Identify which cell holds the provided text, then report its [x, y] central coordinate. 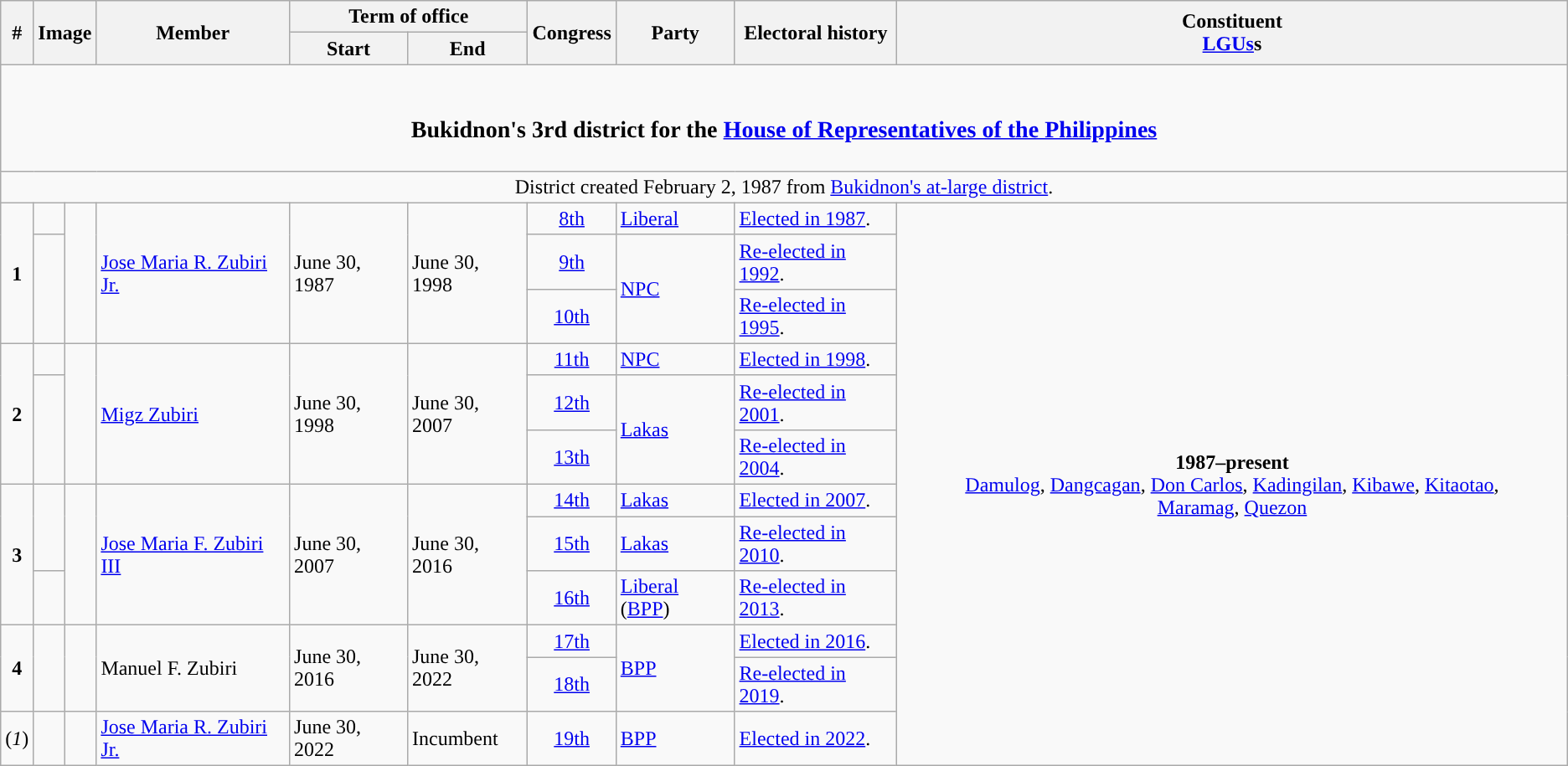
17th [571, 641]
ConstituentLGUss [1233, 33]
Elected in 2007. [816, 501]
1987–presentDamulog, Dangcagan, Don Carlos, Kadingilan, Kibawe, Kitaotao, Maramag, Quezon [1233, 484]
June 30, 1987 [348, 273]
12th [571, 402]
Party [675, 33]
10th [571, 316]
Jose Maria F. Zubiri III [193, 555]
Image [65, 33]
End [467, 49]
Migz Zubiri [193, 414]
Re-elected in 1995. [816, 316]
Re-elected in 2019. [816, 685]
Term of office [409, 17]
13th [571, 457]
Incumbent [467, 738]
Bukidnon's 3rd district for the House of Representatives of the Philippines [784, 117]
District created February 2, 1987 from Bukidnon's at-large district. [784, 187]
Liberal [675, 218]
Re-elected in 2013. [816, 598]
(1) [17, 738]
9th [571, 261]
Elected in 1998. [816, 359]
Electoral history [816, 33]
18th [571, 685]
Re-elected in 2010. [816, 544]
16th [571, 598]
1 [17, 273]
11th [571, 359]
Manuel F. Zubiri [193, 668]
15th [571, 544]
3 [17, 555]
Re-elected in 1992. [816, 261]
Elected in 1987. [816, 218]
8th [571, 218]
Congress [571, 33]
Liberal (BPP) [675, 598]
Elected in 2022. [816, 738]
# [17, 33]
Re-elected in 2004. [816, 457]
19th [571, 738]
Start [348, 49]
2 [17, 414]
Re-elected in 2001. [816, 402]
14th [571, 501]
Member [193, 33]
4 [17, 668]
Elected in 2016. [816, 641]
